Provide the (X, Y) coordinate of the cell's center where the given text is located.  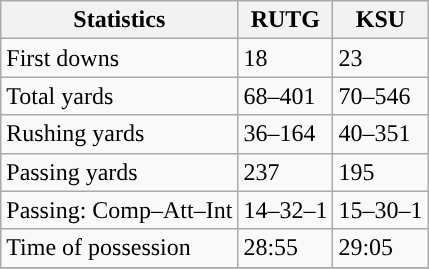
36–164 (286, 134)
Passing: Comp–Att–Int (120, 210)
23 (380, 58)
Rushing yards (120, 134)
Time of possession (120, 248)
237 (286, 172)
Passing yards (120, 172)
14–32–1 (286, 210)
195 (380, 172)
Statistics (120, 20)
15–30–1 (380, 210)
First downs (120, 58)
Total yards (120, 96)
40–351 (380, 134)
29:05 (380, 248)
28:55 (286, 248)
18 (286, 58)
68–401 (286, 96)
RUTG (286, 20)
70–546 (380, 96)
KSU (380, 20)
